Determine the (x, y) coordinate at the center of the cell enclosing the given text.  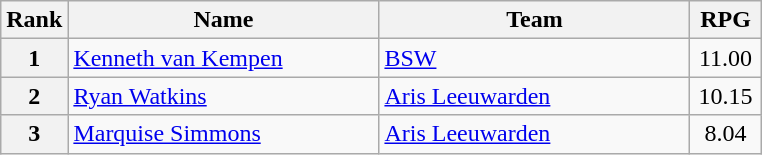
Kenneth van Kempen (224, 58)
3 (34, 134)
Name (224, 20)
11.00 (726, 58)
Ryan Watkins (224, 96)
Marquise Simmons (224, 134)
8.04 (726, 134)
1 (34, 58)
BSW (534, 58)
10.15 (726, 96)
Rank (34, 20)
2 (34, 96)
Team (534, 20)
RPG (726, 20)
